Detect which cell encompasses the target text, then output its [x, y] center coordinate. 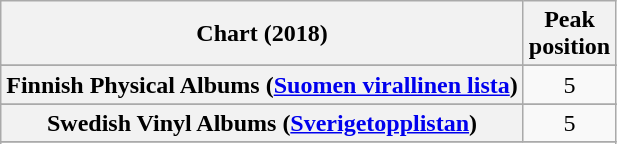
Peak position [569, 34]
Chart (2018) [262, 34]
Swedish Vinyl Albums (Sverigetopplistan) [262, 123]
Finnish Physical Albums (Suomen virallinen lista) [262, 85]
